Scan for the cell matching the given text and deliver its [X, Y] coordinate at center. 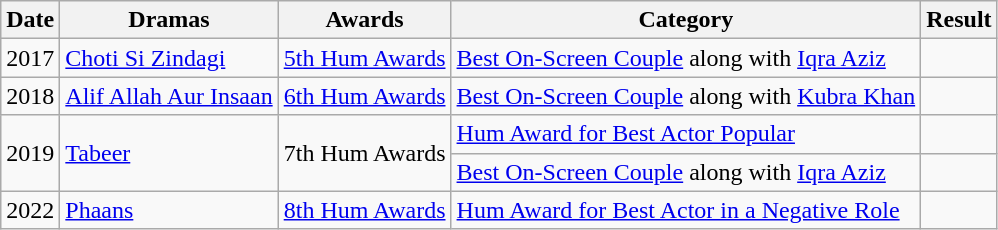
Awards [364, 20]
Category [686, 20]
Choti Si Zindagi [169, 58]
6th Hum Awards [364, 96]
Result [959, 20]
Alif Allah Aur Insaan [169, 96]
Dramas [169, 20]
5th Hum Awards [364, 58]
2017 [30, 58]
Hum Award for Best Actor Popular [686, 134]
2019 [30, 153]
2018 [30, 96]
Date [30, 20]
Best On-Screen Couple along with Kubra Khan [686, 96]
8th Hum Awards [364, 210]
Phaans [169, 210]
Hum Award for Best Actor in a Negative Role [686, 210]
2022 [30, 210]
7th Hum Awards [364, 153]
Tabeer [169, 153]
